Scan for the cell matching the given text and deliver its (X, Y) coordinate at center. 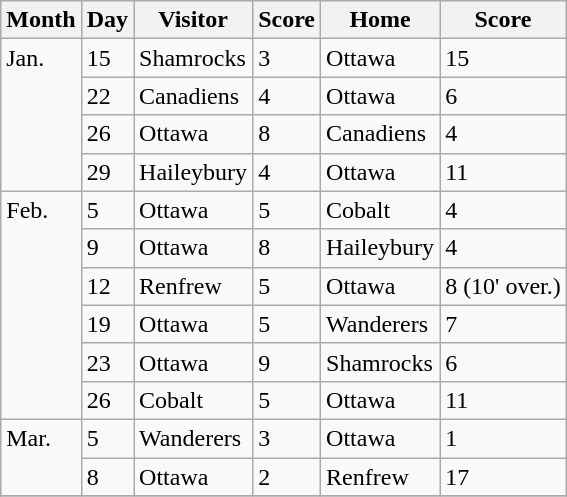
17 (504, 477)
12 (107, 286)
29 (107, 172)
8 (10' over.) (504, 286)
1 (504, 438)
Jan. (41, 115)
Day (107, 20)
2 (287, 477)
Month (41, 20)
19 (107, 324)
Visitor (194, 20)
Feb. (41, 305)
23 (107, 362)
7 (504, 324)
22 (107, 96)
Mar. (41, 457)
Home (380, 20)
